Return the (x, y) coordinate for the center point of the cell that contains the specified text.  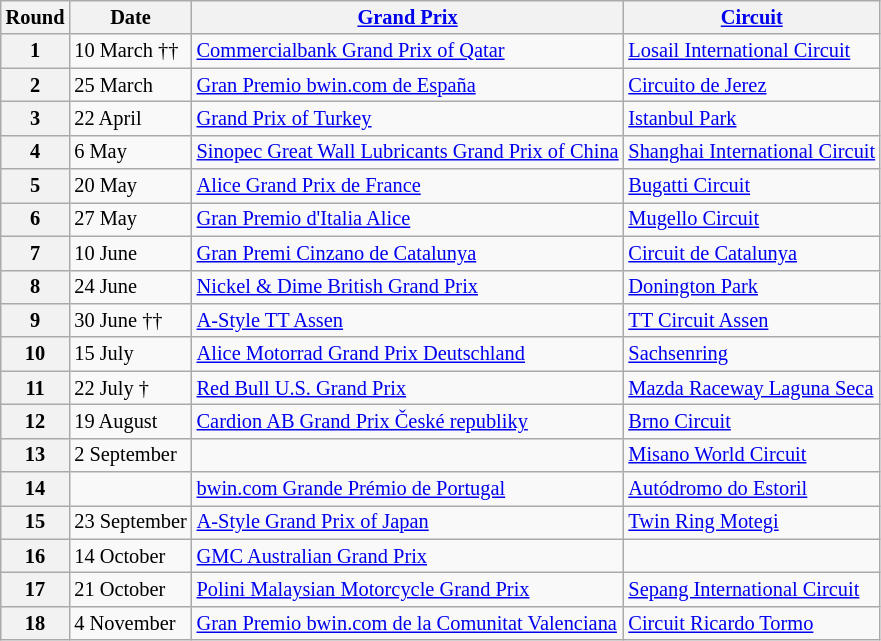
14 (36, 489)
Gran Premio bwin.com de la Comunitat Valenciana (408, 623)
Bugatti Circuit (752, 186)
22 April (130, 118)
11 (36, 388)
5 (36, 186)
2 (36, 85)
14 October (130, 556)
A-Style Grand Prix of Japan (408, 522)
Sinopec Great Wall Lubricants Grand Prix of China (408, 152)
19 August (130, 421)
Circuit Ricardo Tormo (752, 623)
27 May (130, 219)
Mazda Raceway Laguna Seca (752, 388)
Gran Premio d'Italia Alice (408, 219)
Alice Grand Prix de France (408, 186)
Mugello Circuit (752, 219)
Sachsenring (752, 354)
Alice Motorrad Grand Prix Deutschland (408, 354)
15 July (130, 354)
6 (36, 219)
Gran Premi Cinzano de Catalunya (408, 253)
Misano World Circuit (752, 455)
17 (36, 589)
Red Bull U.S. Grand Prix (408, 388)
18 (36, 623)
30 June †† (130, 320)
Sepang International Circuit (752, 589)
Commercialbank Grand Prix of Qatar (408, 51)
Gran Premio bwin.com de España (408, 85)
Circuit (752, 17)
4 November (130, 623)
A-Style TT Assen (408, 320)
Autódromo do Estoril (752, 489)
9 (36, 320)
13 (36, 455)
Grand Prix (408, 17)
Istanbul Park (752, 118)
10 March †† (130, 51)
2 September (130, 455)
4 (36, 152)
16 (36, 556)
8 (36, 287)
Nickel & Dime British Grand Prix (408, 287)
20 May (130, 186)
10 (36, 354)
Cardion AB Grand Prix České republiky (408, 421)
Losail International Circuit (752, 51)
22 July † (130, 388)
Brno Circuit (752, 421)
Round (36, 17)
7 (36, 253)
GMC Australian Grand Prix (408, 556)
bwin.com Grande Prémio de Portugal (408, 489)
Twin Ring Motegi (752, 522)
15 (36, 522)
Grand Prix of Turkey (408, 118)
3 (36, 118)
Donington Park (752, 287)
Circuito de Jerez (752, 85)
23 September (130, 522)
10 June (130, 253)
Circuit de Catalunya (752, 253)
1 (36, 51)
Date (130, 17)
TT Circuit Assen (752, 320)
25 March (130, 85)
24 June (130, 287)
21 October (130, 589)
6 May (130, 152)
Polini Malaysian Motorcycle Grand Prix (408, 589)
Shanghai International Circuit (752, 152)
12 (36, 421)
